Capture the cell that displays the provided text and extract its (X, Y) central coordinate. 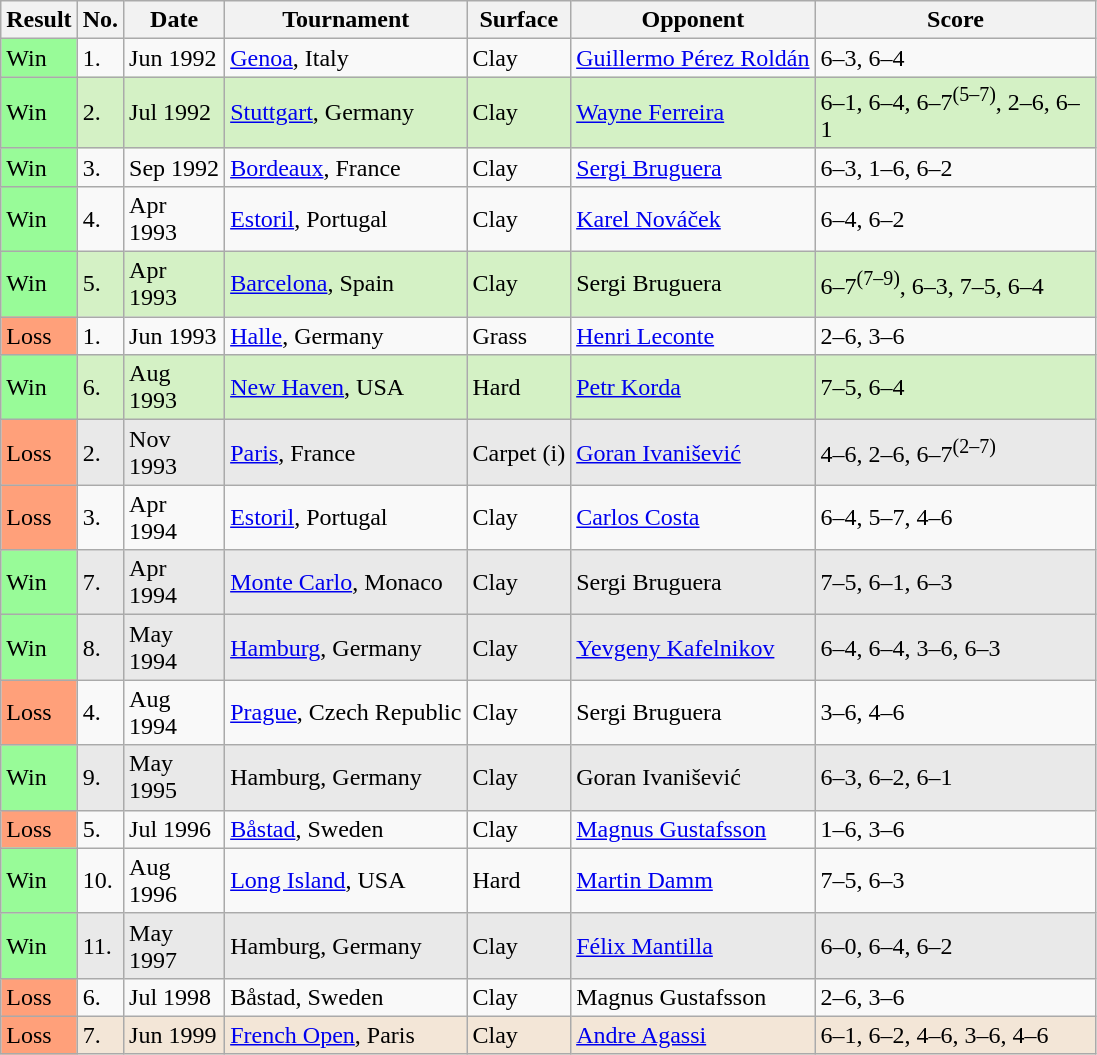
Monte Carlo, Monaco (346, 582)
Barcelona, Spain (346, 284)
6–4, 6–2 (956, 218)
Jul 1996 (174, 829)
Result (39, 20)
9. (100, 778)
Jul 1992 (174, 113)
Guillermo Pérez Roldán (693, 58)
New Haven, USA (346, 388)
Tournament (346, 20)
Grass (519, 336)
10. (100, 880)
1–6, 3–6 (956, 829)
Score (956, 20)
Henri Leconte (693, 336)
7–5, 6–1, 6–3 (956, 582)
Jun 1999 (174, 1035)
Andre Agassi (693, 1035)
Surface (519, 20)
May 1994 (174, 648)
Carpet (i) (519, 452)
Paris, France (346, 452)
Long Island, USA (346, 880)
6–4, 6–4, 3–6, 6–3 (956, 648)
6–4, 5–7, 4–6 (956, 518)
11. (100, 946)
Wayne Ferreira (693, 113)
Jun 1992 (174, 58)
Jul 1998 (174, 997)
Petr Korda (693, 388)
6–0, 6–4, 6–2 (956, 946)
Opponent (693, 20)
8. (100, 648)
6–3, 6–4 (956, 58)
French Open, Paris (346, 1035)
Nov 1993 (174, 452)
Stuttgart, Germany (346, 113)
4–6, 2–6, 6–7(2–7) (956, 452)
Bordeaux, France (346, 167)
Aug 1996 (174, 880)
Martin Damm (693, 880)
3–6, 4–6 (956, 712)
Carlos Costa (693, 518)
No. (100, 20)
Aug 1994 (174, 712)
6–1, 6–2, 4–6, 3–6, 4–6 (956, 1035)
Sep 1992 (174, 167)
May 1997 (174, 946)
7–5, 6–4 (956, 388)
Genoa, Italy (346, 58)
Jun 1993 (174, 336)
May 1995 (174, 778)
Prague, Czech Republic (346, 712)
Aug 1993 (174, 388)
Date (174, 20)
7–5, 6–3 (956, 880)
6–7(7–9), 6–3, 7–5, 6–4 (956, 284)
6–3, 1–6, 6–2 (956, 167)
Halle, Germany (346, 336)
Karel Nováček (693, 218)
6–1, 6–4, 6–7(5–7), 2–6, 6–1 (956, 113)
6–3, 6–2, 6–1 (956, 778)
Félix Mantilla (693, 946)
Yevgeny Kafelnikov (693, 648)
